Return (x, y) of the center of cell containing provided text 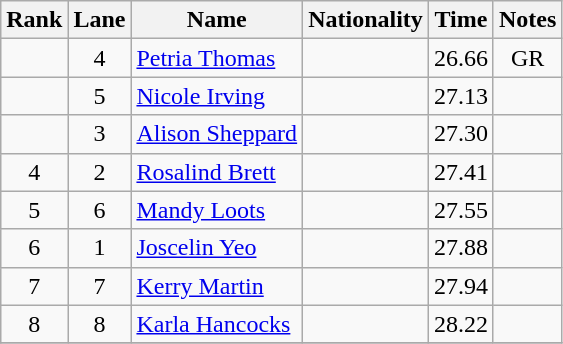
Lane (100, 20)
27.94 (460, 286)
Karla Hancocks (217, 324)
Mandy Loots (217, 210)
26.66 (460, 58)
Nationality (366, 20)
27.55 (460, 210)
Rank (34, 20)
27.41 (460, 172)
Nicole Irving (217, 96)
27.13 (460, 96)
Alison Sheppard (217, 134)
Petria Thomas (217, 58)
GR (527, 58)
3 (100, 134)
Rosalind Brett (217, 172)
Notes (527, 20)
27.88 (460, 248)
Time (460, 20)
Joscelin Yeo (217, 248)
2 (100, 172)
27.30 (460, 134)
28.22 (460, 324)
Kerry Martin (217, 286)
Name (217, 20)
1 (100, 248)
